From the cell containing the given text, extract its center point as [x, y] coordinate. 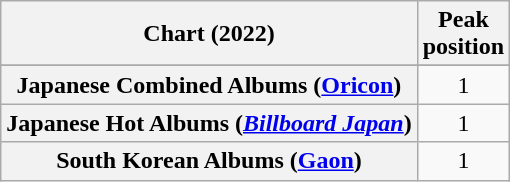
Japanese Hot Albums (Billboard Japan) [209, 123]
Japanese Combined Albums (Oricon) [209, 85]
Peakposition [463, 34]
Chart (2022) [209, 34]
South Korean Albums (Gaon) [209, 161]
